Search for the cell housing the specified text and yield its (x, y) center coordinate. 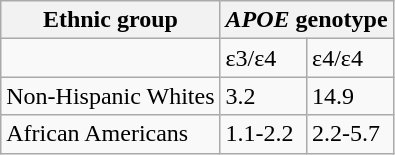
3.2 (264, 96)
ε3/ε4 (264, 58)
Non-Hispanic Whites (110, 96)
African Americans (110, 134)
14.9 (350, 96)
Ethnic group (110, 20)
APOE genotype (306, 20)
ε4/ε4 (350, 58)
1.1-2.2 (264, 134)
2.2-5.7 (350, 134)
